Find where the given text appears and provide that cell's center as (X, Y) coordinate. 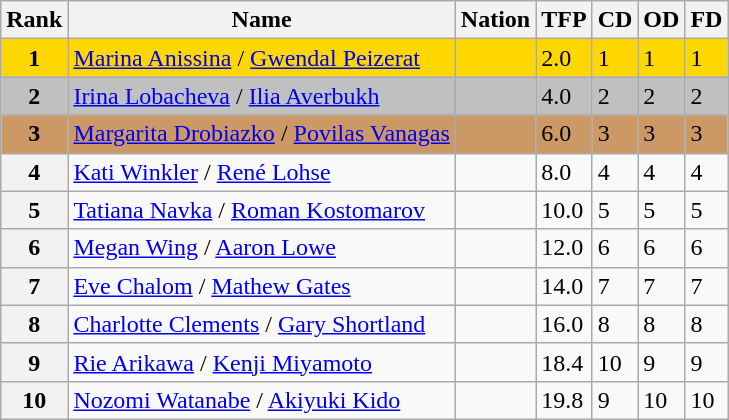
Megan Wing / Aaron Lowe (262, 248)
Nation (495, 20)
Nozomi Watanabe / Akiyuki Kido (262, 400)
FD (706, 20)
14.0 (564, 286)
2.0 (564, 58)
Kati Winkler / René Lohse (262, 172)
18.4 (564, 362)
CD (615, 20)
Marina Anissina / Gwendal Peizerat (262, 58)
16.0 (564, 324)
OD (662, 20)
Eve Chalom / Mathew Gates (262, 286)
Rie Arikawa / Kenji Miyamoto (262, 362)
10.0 (564, 210)
Tatiana Navka / Roman Kostomarov (262, 210)
Rank (34, 20)
Name (262, 20)
Charlotte Clements / Gary Shortland (262, 324)
8.0 (564, 172)
TFP (564, 20)
Margarita Drobiazko / Povilas Vanagas (262, 134)
19.8 (564, 400)
12.0 (564, 248)
6.0 (564, 134)
4.0 (564, 96)
Irina Lobacheva / Ilia Averbukh (262, 96)
